Extract the (X, Y) coordinate from the center of the cell holding the provided text.  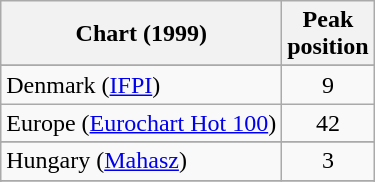
Chart (1999) (142, 34)
42 (328, 123)
Denmark (IFPI) (142, 85)
Hungary (Mahasz) (142, 161)
3 (328, 161)
Peakposition (328, 34)
9 (328, 85)
Europe (Eurochart Hot 100) (142, 123)
